Find where the given text appears and provide that cell's center as [X, Y] coordinate. 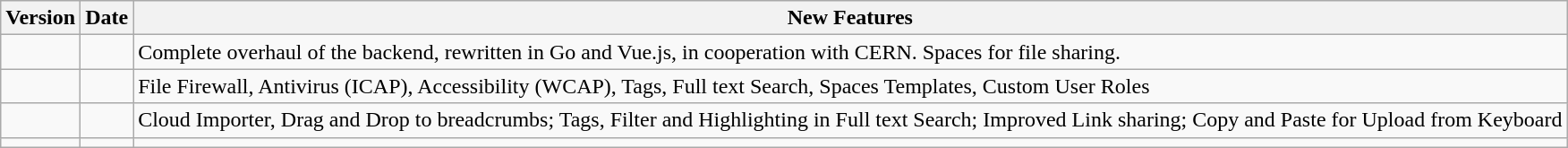
File Firewall, Antivirus (ICAP), Accessibility (WCAP), Tags, Full text Search, Spaces Templates, Custom User Roles [850, 86]
Complete overhaul of the backend, rewritten in Go and Vue.js, in cooperation with CERN. Spaces for file sharing. [850, 52]
New Features [850, 18]
Version [41, 18]
Date [107, 18]
